Return the [X, Y] coordinate for the center point of the cell that contains the specified text.  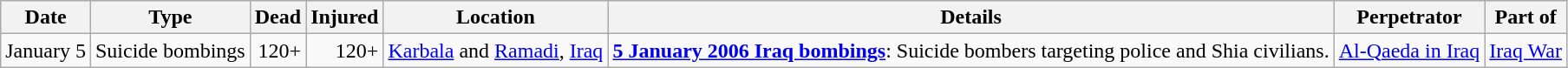
5 January 2006 Iraq bombings: Suicide bombers targeting police and Shia civilians. [971, 51]
Iraq War [1526, 51]
Karbala and Ramadi, Iraq [496, 51]
Dead [278, 17]
Location [496, 17]
Part of [1526, 17]
Injured [345, 17]
Details [971, 17]
Date [46, 17]
Perpetrator [1409, 17]
Al-Qaeda in Iraq [1409, 51]
Suicide bombings [170, 51]
January 5 [46, 51]
Type [170, 17]
